Search for the cell housing the specified text and yield its (X, Y) center coordinate. 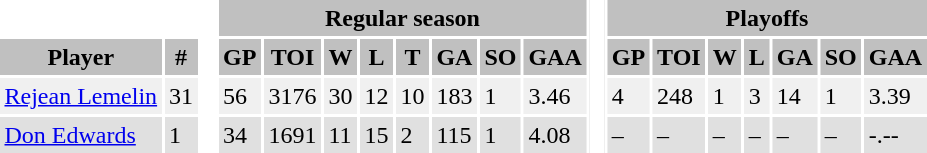
Rejean Lemelin (81, 96)
10 (412, 96)
31 (182, 96)
3.39 (895, 96)
183 (454, 96)
4 (628, 96)
-.-- (895, 135)
56 (240, 96)
34 (240, 135)
11 (340, 135)
Don Edwards (81, 135)
2 (412, 135)
Playoffs (766, 18)
3 (756, 96)
4.08 (555, 135)
12 (376, 96)
14 (794, 96)
Player (81, 57)
115 (454, 135)
# (182, 57)
3176 (292, 96)
3.46 (555, 96)
248 (680, 96)
1691 (292, 135)
Regular season (403, 18)
15 (376, 135)
30 (340, 96)
T (412, 57)
